Return the [X, Y] coordinate for the center point of the cell that contains the specified text.  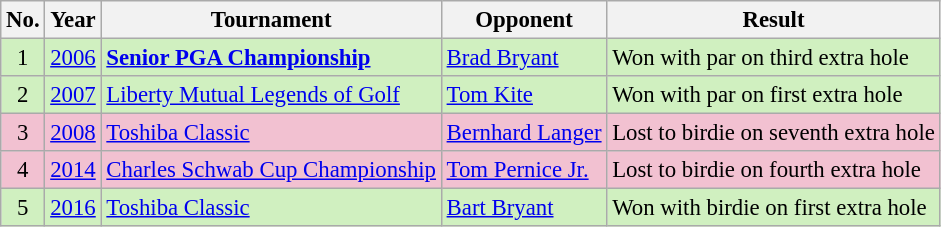
Lost to birdie on seventh extra hole [774, 133]
No. [23, 20]
2014 [73, 170]
Tournament [271, 20]
Tom Pernice Jr. [524, 170]
Liberty Mutual Legends of Golf [271, 95]
2 [23, 95]
Result [774, 20]
Senior PGA Championship [271, 58]
Won with birdie on first extra hole [774, 208]
2016 [73, 208]
Year [73, 20]
Bernhard Langer [524, 133]
Tom Kite [524, 95]
2007 [73, 95]
Won with par on third extra hole [774, 58]
4 [23, 170]
Brad Bryant [524, 58]
2008 [73, 133]
Lost to birdie on fourth extra hole [774, 170]
Bart Bryant [524, 208]
Charles Schwab Cup Championship [271, 170]
3 [23, 133]
1 [23, 58]
Opponent [524, 20]
2006 [73, 58]
Won with par on first extra hole [774, 95]
5 [23, 208]
